Search for the cell housing the specified text and yield its [x, y] center coordinate. 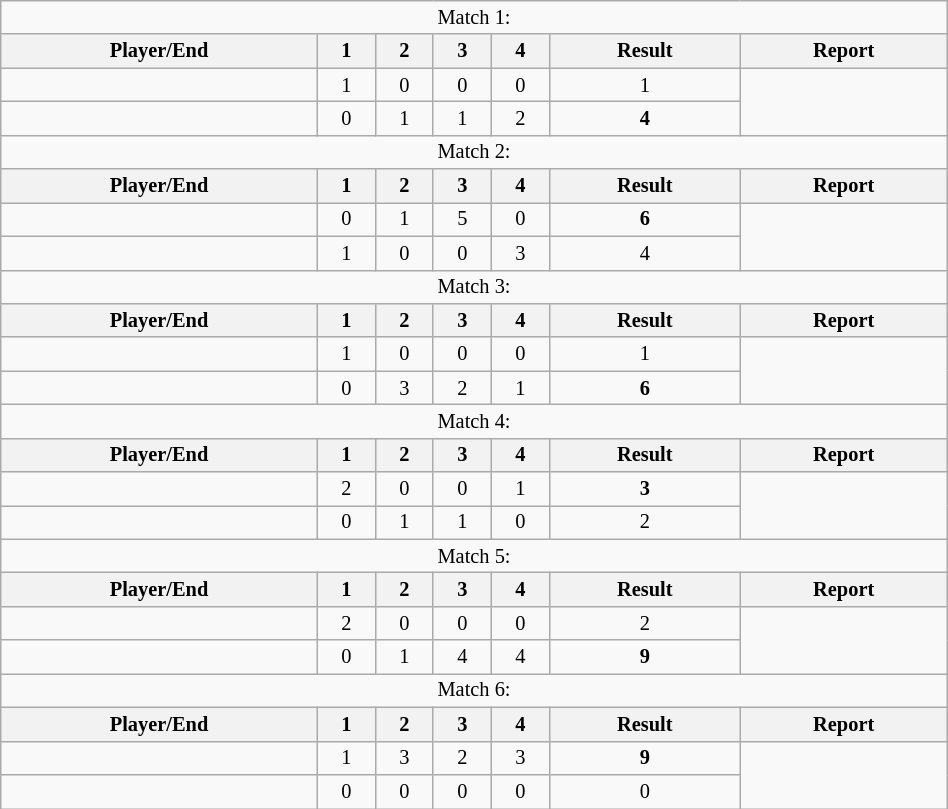
Match 4: [474, 421]
5 [462, 219]
Match 5: [474, 556]
Match 1: [474, 17]
Match 6: [474, 690]
Match 3: [474, 287]
Match 2: [474, 152]
